Scan for the cell matching the given text and deliver its (x, y) coordinate at center. 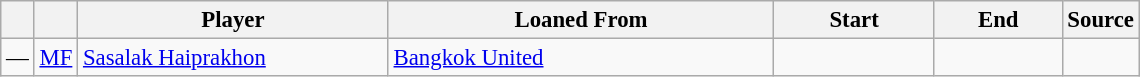
Sasalak Haiprakhon (234, 58)
Source (1100, 20)
Start (854, 20)
Loaned From (581, 20)
MF (56, 58)
— (18, 58)
Player (234, 20)
End (998, 20)
Bangkok United (581, 58)
